Search for the cell housing the specified text and yield its [X, Y] center coordinate. 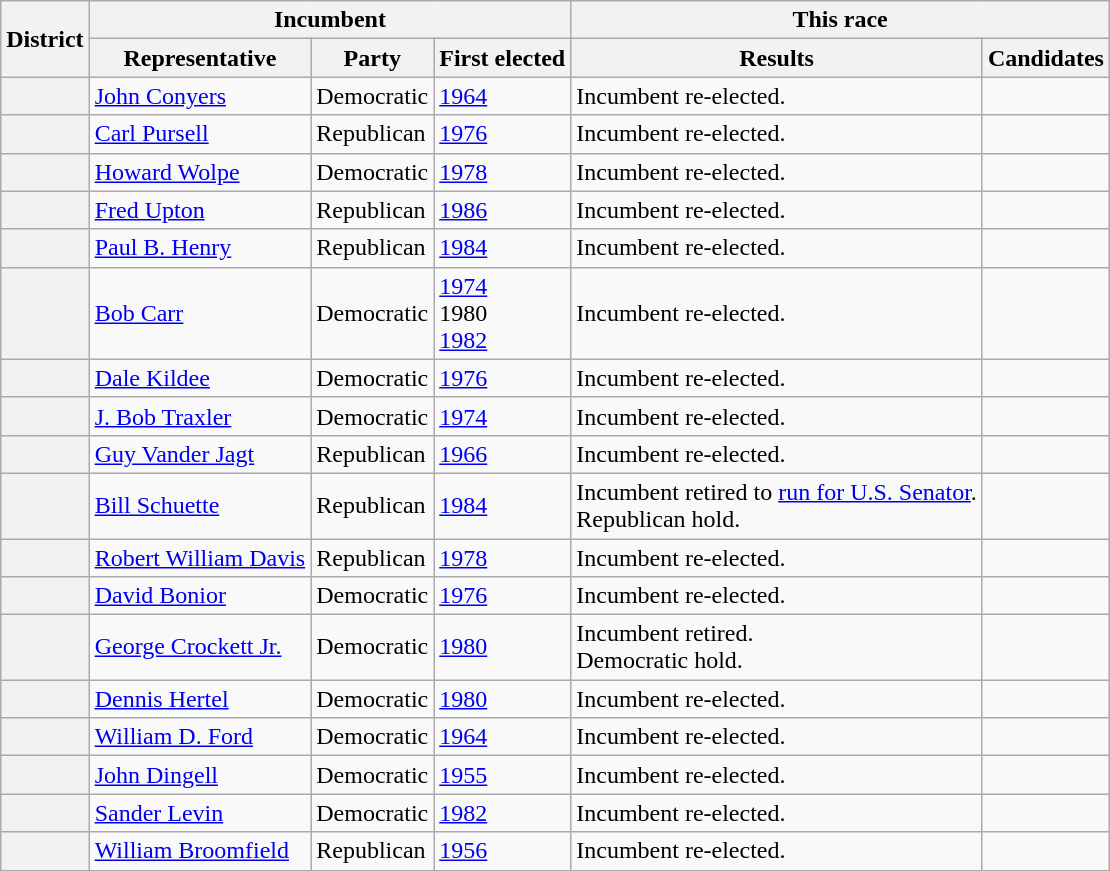
Results [777, 58]
Dale Kildee [200, 378]
George Crockett Jr. [200, 648]
Representative [200, 58]
Carl Pursell [200, 134]
Incumbent retired.Democratic hold. [777, 648]
William D. Ford [200, 737]
William Broomfield [200, 851]
Dennis Hertel [200, 699]
Howard Wolpe [200, 172]
Bill Schuette [200, 506]
First elected [502, 58]
1955 [502, 775]
Incumbent [330, 20]
Guy Vander Jagt [200, 454]
Party [372, 58]
1982 [502, 813]
Bob Carr [200, 313]
J. Bob Traxler [200, 416]
Paul B. Henry [200, 248]
Robert William Davis [200, 557]
Fred Upton [200, 210]
19741980 1982 [502, 313]
This race [840, 20]
Sander Levin [200, 813]
1986 [502, 210]
District [45, 39]
1966 [502, 454]
John Conyers [200, 96]
1974 [502, 416]
John Dingell [200, 775]
1956 [502, 851]
David Bonior [200, 596]
Incumbent retired to run for U.S. Senator.Republican hold. [777, 506]
Candidates [1046, 58]
